Scan for the cell matching the given text and deliver its [X, Y] coordinate at center. 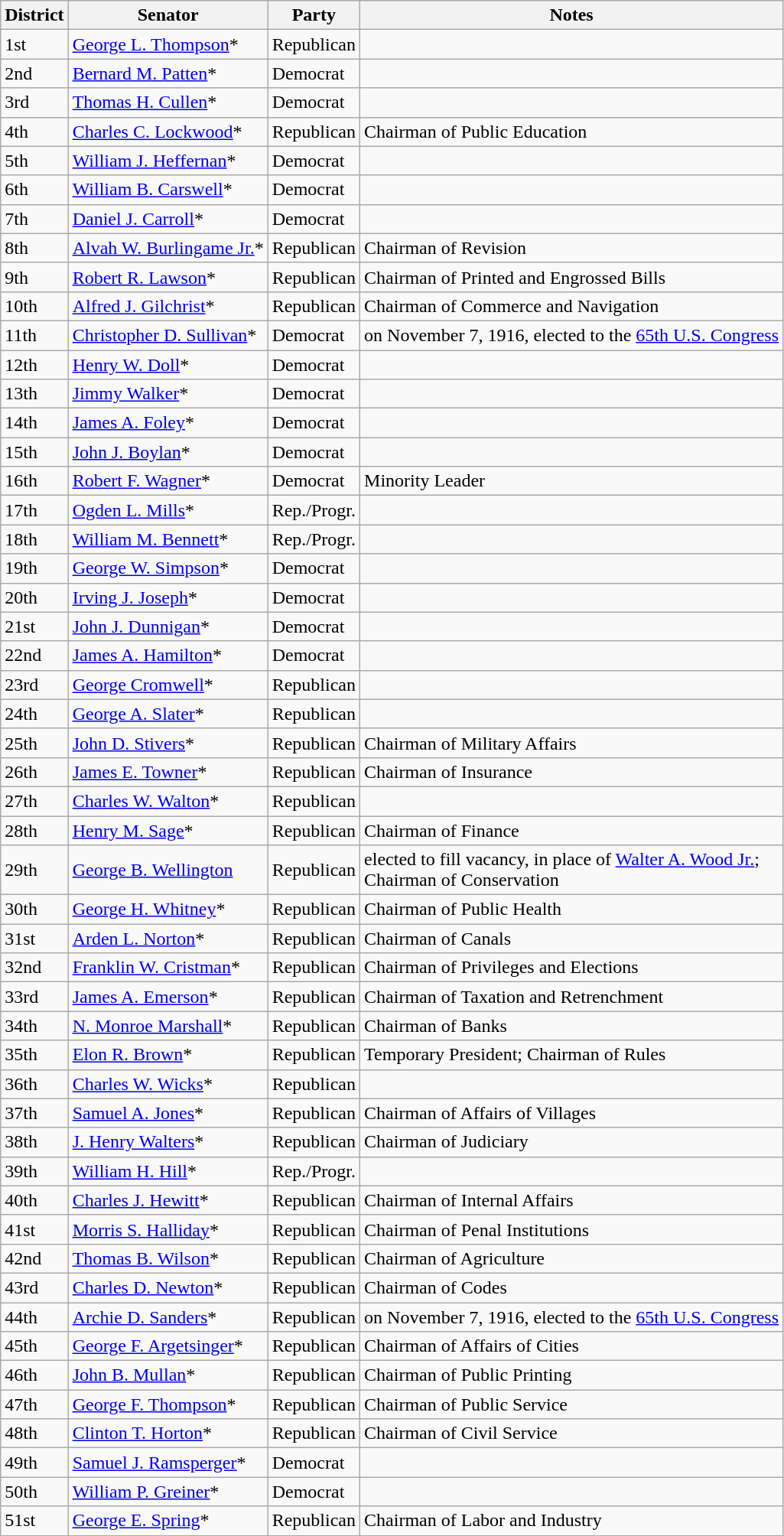
16th [34, 481]
Samuel A. Jones* [168, 1113]
Charles W. Walton* [168, 801]
William H. Hill* [168, 1171]
Chairman of Internal Affairs [572, 1200]
2nd [34, 73]
Thomas H. Cullen* [168, 103]
Chairman of Agriculture [572, 1258]
Chairman of Public Service [572, 1404]
Chairman of Penal Institutions [572, 1229]
George E. Spring* [168, 1521]
Chairman of Public Printing [572, 1375]
Charles C. Lockwood* [168, 132]
Chairman of Taxation and Retrenchment [572, 997]
38th [34, 1142]
John J. Dunnigan* [168, 626]
48th [34, 1433]
Robert R. Lawson* [168, 277]
Charles J. Hewitt* [168, 1200]
8th [34, 248]
James A. Hamilton* [168, 656]
Chairman of Public Education [572, 132]
26th [34, 772]
Irving J. Joseph* [168, 597]
N. Monroe Marshall* [168, 1026]
Chairman of Banks [572, 1026]
Chairman of Commerce and Navigation [572, 306]
Chairman of Judiciary [572, 1142]
District [34, 15]
Alfred J. Gilchrist* [168, 306]
J. Henry Walters* [168, 1142]
Charles D. Newton* [168, 1287]
13th [34, 394]
35th [34, 1055]
Charles W. Wicks* [168, 1084]
12th [34, 365]
Daniel J. Carroll* [168, 219]
24th [34, 714]
Chairman of Affairs of Cities [572, 1346]
37th [34, 1113]
18th [34, 539]
36th [34, 1084]
6th [34, 190]
7th [34, 219]
George L. Thompson* [168, 44]
William J. Heffernan* [168, 161]
40th [34, 1200]
George W. Simpson* [168, 568]
47th [34, 1404]
John B. Mullan* [168, 1375]
James E. Towner* [168, 772]
Senator [168, 15]
1st [34, 44]
Christopher D. Sullivan* [168, 335]
4th [34, 132]
Jimmy Walker* [168, 394]
33rd [34, 997]
George A. Slater* [168, 714]
John J. Boylan* [168, 452]
Chairman of Revision [572, 248]
Thomas B. Wilson* [168, 1258]
Robert F. Wagner* [168, 481]
George F. Thompson* [168, 1404]
3rd [34, 103]
Chairman of Finance [572, 830]
Henry M. Sage* [168, 830]
Chairman of Labor and Industry [572, 1521]
11th [34, 335]
5th [34, 161]
21st [34, 626]
43rd [34, 1287]
23rd [34, 685]
32nd [34, 968]
Bernard M. Patten* [168, 73]
Chairman of Codes [572, 1287]
James A. Emerson* [168, 997]
20th [34, 597]
Chairman of Military Affairs [572, 743]
Chairman of Civil Service [572, 1433]
Archie D. Sanders* [168, 1316]
25th [34, 743]
James A. Foley* [168, 423]
29th [34, 871]
45th [34, 1346]
28th [34, 830]
Chairman of Privileges and Elections [572, 968]
George Cromwell* [168, 685]
39th [34, 1171]
Clinton T. Horton* [168, 1433]
elected to fill vacancy, in place of Walter A. Wood Jr.; Chairman of Conservation [572, 871]
William B. Carswell* [168, 190]
46th [34, 1375]
15th [34, 452]
Chairman of Affairs of Villages [572, 1113]
George B. Wellington [168, 871]
Alvah W. Burlingame Jr.* [168, 248]
Chairman of Public Health [572, 910]
Morris S. Halliday* [168, 1229]
John D. Stivers* [168, 743]
Elon R. Brown* [168, 1055]
41st [34, 1229]
William P. Greiner* [168, 1492]
George H. Whitney* [168, 910]
14th [34, 423]
31st [34, 939]
Temporary President; Chairman of Rules [572, 1055]
Chairman of Canals [572, 939]
34th [34, 1026]
Minority Leader [572, 481]
Franklin W. Cristman* [168, 968]
51st [34, 1521]
27th [34, 801]
9th [34, 277]
Notes [572, 15]
30th [34, 910]
49th [34, 1463]
Arden L. Norton* [168, 939]
17th [34, 510]
42nd [34, 1258]
19th [34, 568]
Ogden L. Mills* [168, 510]
George F. Argetsinger* [168, 1346]
Party [314, 15]
44th [34, 1316]
Chairman of Insurance [572, 772]
William M. Bennett* [168, 539]
Chairman of Printed and Engrossed Bills [572, 277]
Samuel J. Ramsperger* [168, 1463]
22nd [34, 656]
50th [34, 1492]
Henry W. Doll* [168, 365]
10th [34, 306]
